Extract the (x, y) coordinate from the center of the cell holding the provided text.  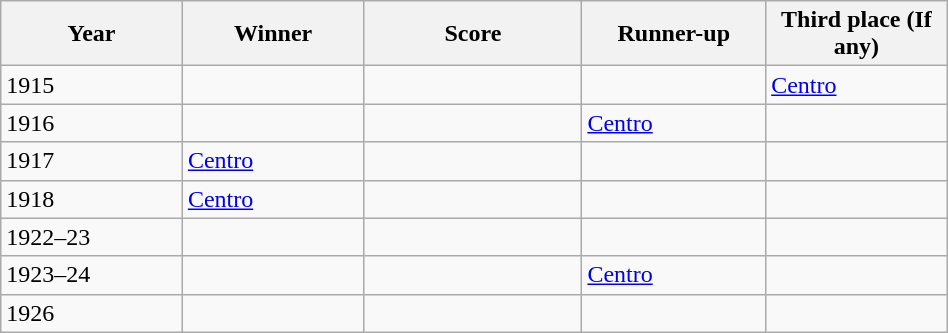
1926 (92, 313)
1916 (92, 123)
1922–23 (92, 237)
Year (92, 34)
Runner-up (674, 34)
Third place (If any) (857, 34)
1923–24 (92, 275)
1915 (92, 85)
Score (473, 34)
1918 (92, 199)
Winner (273, 34)
1917 (92, 161)
